Identify which cell holds the provided text, then report its (x, y) central coordinate. 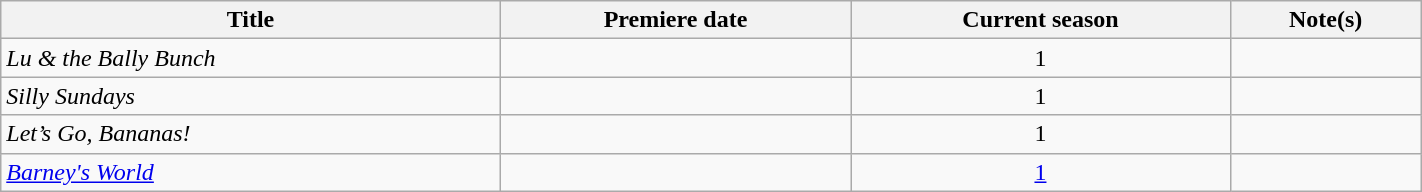
Barney's World (250, 172)
Title (250, 20)
Let’s Go, Bananas! (250, 134)
Lu & the Bally Bunch (250, 58)
Premiere date (676, 20)
Note(s) (1326, 20)
Silly Sundays (250, 96)
Current season (1040, 20)
